Search for the cell housing the specified text and yield its (x, y) center coordinate. 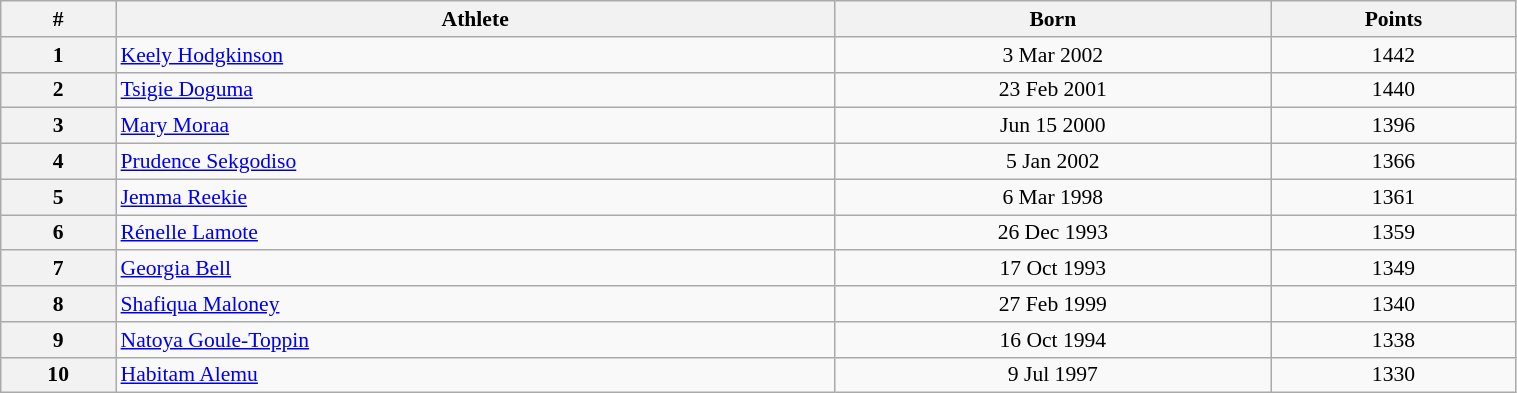
Georgia Bell (476, 269)
1442 (1394, 55)
Keely Hodgkinson (476, 55)
1366 (1394, 162)
8 (58, 304)
Habitam Alemu (476, 375)
5 Jan 2002 (1053, 162)
3 Mar 2002 (1053, 55)
3 (58, 126)
Rénelle Lamote (476, 233)
Shafiqua Maloney (476, 304)
17 Oct 1993 (1053, 269)
1 (58, 55)
6 Mar 1998 (1053, 197)
7 (58, 269)
Born (1053, 19)
1361 (1394, 197)
Tsigie Doguma (476, 90)
1330 (1394, 375)
1440 (1394, 90)
Prudence Sekgodiso (476, 162)
9 Jul 1997 (1053, 375)
4 (58, 162)
16 Oct 1994 (1053, 340)
Athlete (476, 19)
5 (58, 197)
1396 (1394, 126)
10 (58, 375)
9 (58, 340)
1338 (1394, 340)
Jemma Reekie (476, 197)
1340 (1394, 304)
23 Feb 2001 (1053, 90)
Natoya Goule-Toppin (476, 340)
26 Dec 1993 (1053, 233)
6 (58, 233)
Jun 15 2000 (1053, 126)
# (58, 19)
27 Feb 1999 (1053, 304)
1359 (1394, 233)
Mary Moraa (476, 126)
1349 (1394, 269)
Points (1394, 19)
2 (58, 90)
